From the cell containing the given text, extract its center point as [x, y] coordinate. 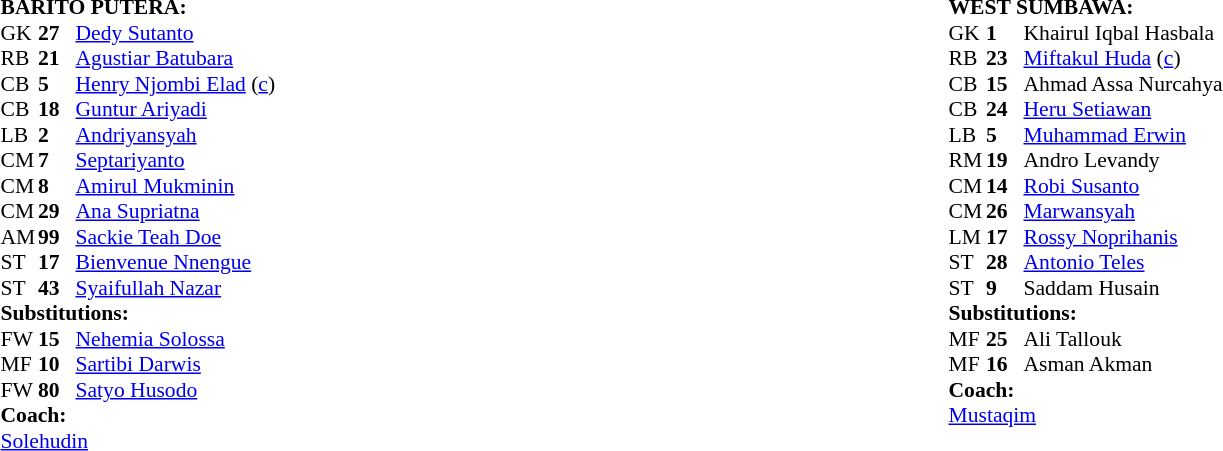
24 [1005, 109]
Antonio Teles [1124, 263]
Mustaqim [1085, 415]
Khairul Iqbal Hasbala [1124, 33]
Satyo Husodo [176, 390]
Bienvenue Nnengue [176, 263]
27 [57, 33]
Dedy Sutanto [176, 33]
7 [57, 161]
1 [1005, 33]
RM [967, 161]
Henry Njombi Elad (c) [176, 84]
14 [1005, 186]
Septariyanto [176, 161]
29 [57, 211]
AM [19, 237]
Syaifullah Nazar [176, 288]
LM [967, 237]
16 [1005, 365]
19 [1005, 161]
Ali Tallouk [1124, 339]
Ahmad Assa Nurcahya [1124, 84]
26 [1005, 211]
Sackie Teah Doe [176, 237]
Andriyansyah [176, 135]
Agustiar Batubara [176, 59]
Guntur Ariyadi [176, 109]
80 [57, 390]
Sartibi Darwis [176, 365]
25 [1005, 339]
2 [57, 135]
Nehemia Solossa [176, 339]
Saddam Husain [1124, 288]
Asman Akman [1124, 365]
Heru Setiawan [1124, 109]
10 [57, 365]
Muhammad Erwin [1124, 135]
18 [57, 109]
Marwansyah [1124, 211]
Ana Supriatna [176, 211]
Andro Levandy [1124, 161]
99 [57, 237]
Rossy Noprihanis [1124, 237]
23 [1005, 59]
8 [57, 186]
43 [57, 288]
9 [1005, 288]
Amirul Mukminin [176, 186]
28 [1005, 263]
Miftakul Huda (c) [1124, 59]
21 [57, 59]
Robi Susanto [1124, 186]
